Extract the [x, y] coordinate from the center of the cell holding the provided text.  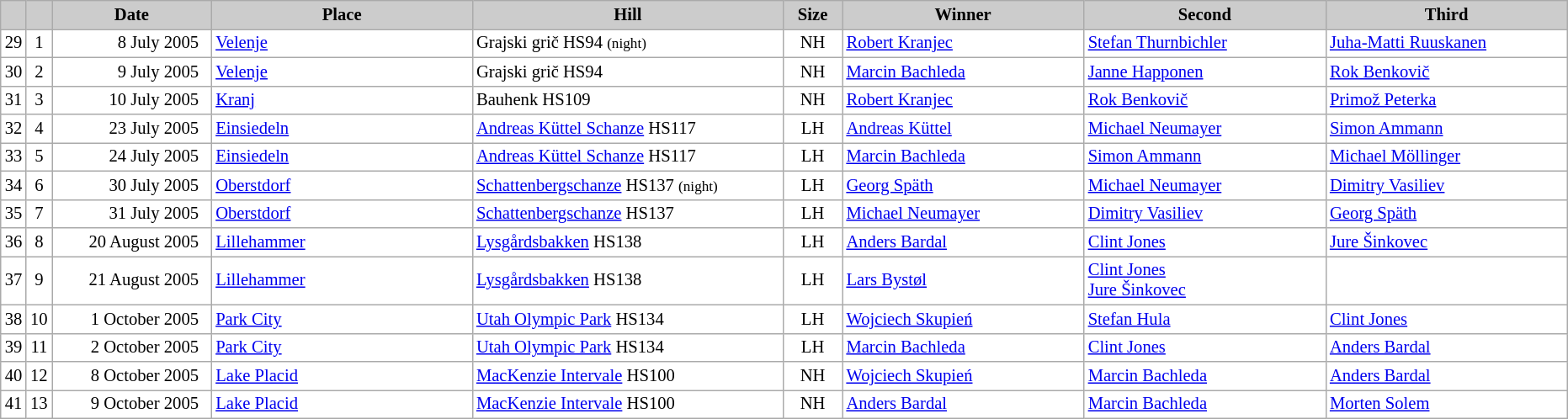
31 July 2005 [132, 214]
Kranj [342, 100]
Primož Peterka [1446, 100]
29 [13, 43]
10 July 2005 [132, 100]
2 [39, 72]
Janne Happonen [1205, 72]
20 August 2005 [132, 241]
34 [13, 185]
12 [39, 376]
Michael Möllinger [1446, 156]
32 [13, 129]
Place [342, 14]
6 [39, 185]
Date [132, 14]
30 [13, 72]
Clint Jones Jure Šinkovec [1205, 280]
41 [13, 404]
Third [1446, 14]
Jure Šinkovec [1446, 241]
30 July 2005 [132, 185]
2 October 2005 [132, 347]
8 October 2005 [132, 376]
7 [39, 214]
5 [39, 156]
9 [39, 280]
Stefan Thurnbichler [1205, 43]
33 [13, 156]
9 July 2005 [132, 72]
31 [13, 100]
Second [1205, 14]
8 July 2005 [132, 43]
13 [39, 404]
21 August 2005 [132, 280]
37 [13, 280]
3 [39, 100]
Lars Bystøl [963, 280]
35 [13, 214]
Schattenbergschanze HS137 (night) [628, 185]
Winner [963, 14]
Grajski grič HS94 (night) [628, 43]
38 [13, 319]
Morten Solem [1446, 404]
23 July 2005 [132, 129]
Size [813, 14]
Grajski grič HS94 [628, 72]
39 [13, 347]
Bauhenk HS109 [628, 100]
36 [13, 241]
1 October 2005 [132, 319]
10 [39, 319]
24 July 2005 [132, 156]
4 [39, 129]
Andreas Küttel [963, 129]
9 October 2005 [132, 404]
Schattenbergschanze HS137 [628, 214]
1 [39, 43]
Hill [628, 14]
40 [13, 376]
8 [39, 241]
11 [39, 347]
Stefan Hula [1205, 319]
Juha-Matti Ruuskanen [1446, 43]
